From the cell containing the given text, extract its center point as (x, y) coordinate. 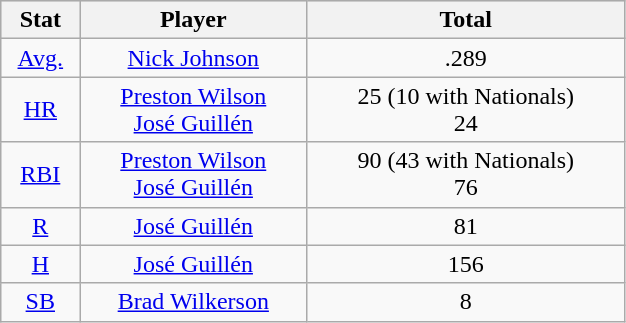
Player (194, 20)
8 (466, 302)
Brad Wilkerson (194, 302)
156 (466, 264)
Total (466, 20)
H (40, 264)
81 (466, 226)
90 (43 with Nationals)76 (466, 174)
Avg. (40, 58)
Stat (40, 20)
25 (10 with Nationals)24 (466, 110)
Nick Johnson (194, 58)
SB (40, 302)
R (40, 226)
HR (40, 110)
RBI (40, 174)
.289 (466, 58)
